Locate the cell with the specified text and output its (x, y) center coordinate. 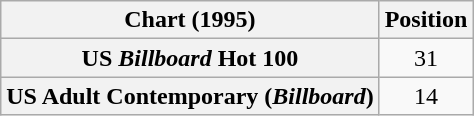
Position (426, 20)
US Billboard Hot 100 (190, 58)
Chart (1995) (190, 20)
31 (426, 58)
US Adult Contemporary (Billboard) (190, 96)
14 (426, 96)
